Locate the cell with the specified text and output its (X, Y) center coordinate. 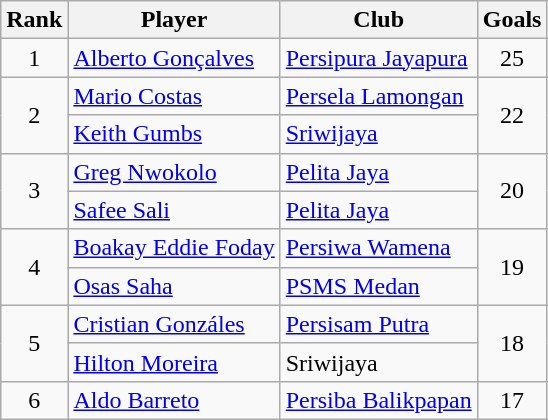
Keith Gumbs (174, 134)
4 (34, 267)
Persiba Balikpapan (378, 400)
3 (34, 191)
Alberto Gonçalves (174, 58)
Persisam Putra (378, 324)
Club (378, 20)
Boakay Eddie Foday (174, 248)
22 (512, 115)
Aldo Barreto (174, 400)
PSMS Medan (378, 286)
Persipura Jayapura (378, 58)
20 (512, 191)
Goals (512, 20)
Greg Nwokolo (174, 172)
Player (174, 20)
19 (512, 267)
6 (34, 400)
Persiwa Wamena (378, 248)
Persela Lamongan (378, 96)
18 (512, 343)
2 (34, 115)
25 (512, 58)
Osas Saha (174, 286)
Cristian Gonzáles (174, 324)
Rank (34, 20)
1 (34, 58)
17 (512, 400)
5 (34, 343)
Hilton Moreira (174, 362)
Mario Costas (174, 96)
Safee Sali (174, 210)
